Return the [X, Y] coordinate for the center point of the cell that contains the specified text.  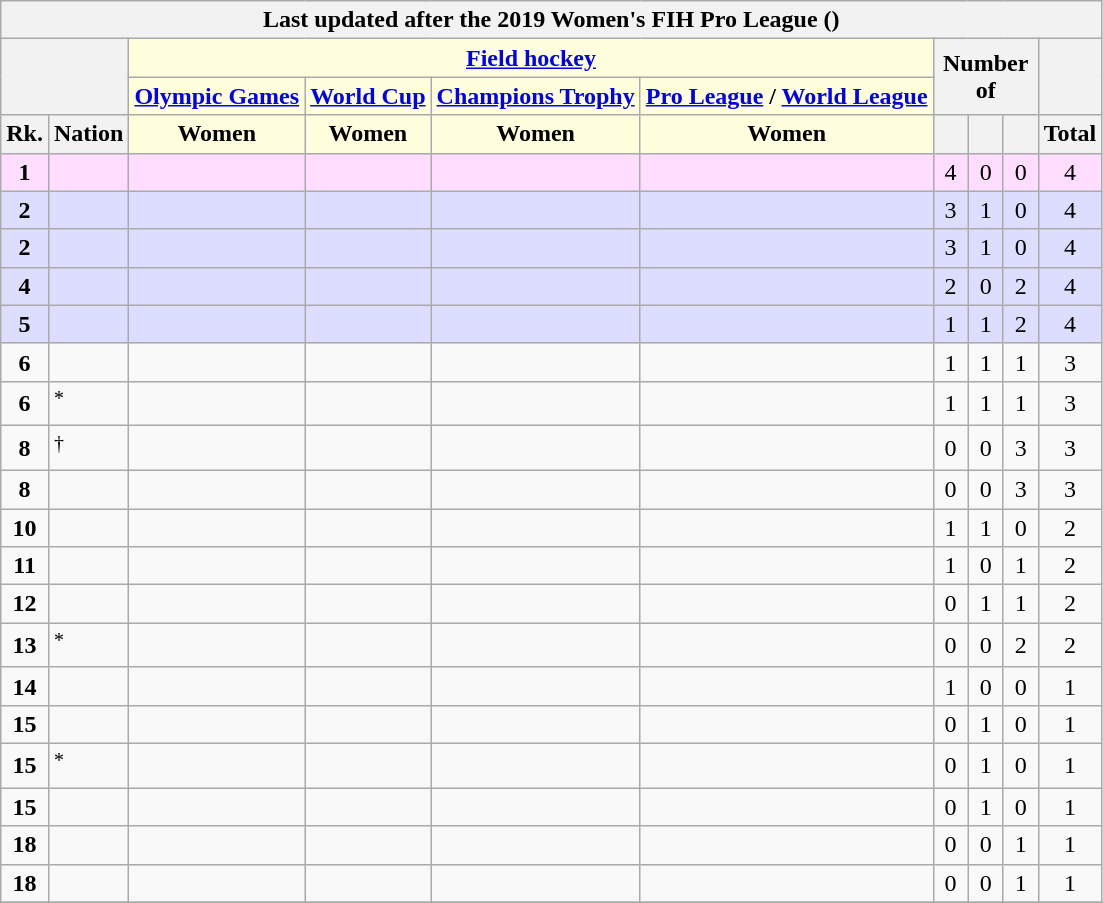
Pro League / World League [786, 96]
14 [25, 686]
10 [25, 528]
Rk. [25, 134]
13 [25, 646]
Olympic Games [217, 96]
World Cup [368, 96]
11 [25, 566]
† [88, 448]
Champions Trophy [536, 96]
Last updated after the 2019 Women's FIH Pro League () [552, 20]
Total [1070, 134]
Nation [88, 134]
Number of [986, 77]
Field hockey [531, 58]
5 [25, 324]
12 [25, 604]
